Locate the cell with the specified text and output its (x, y) center coordinate. 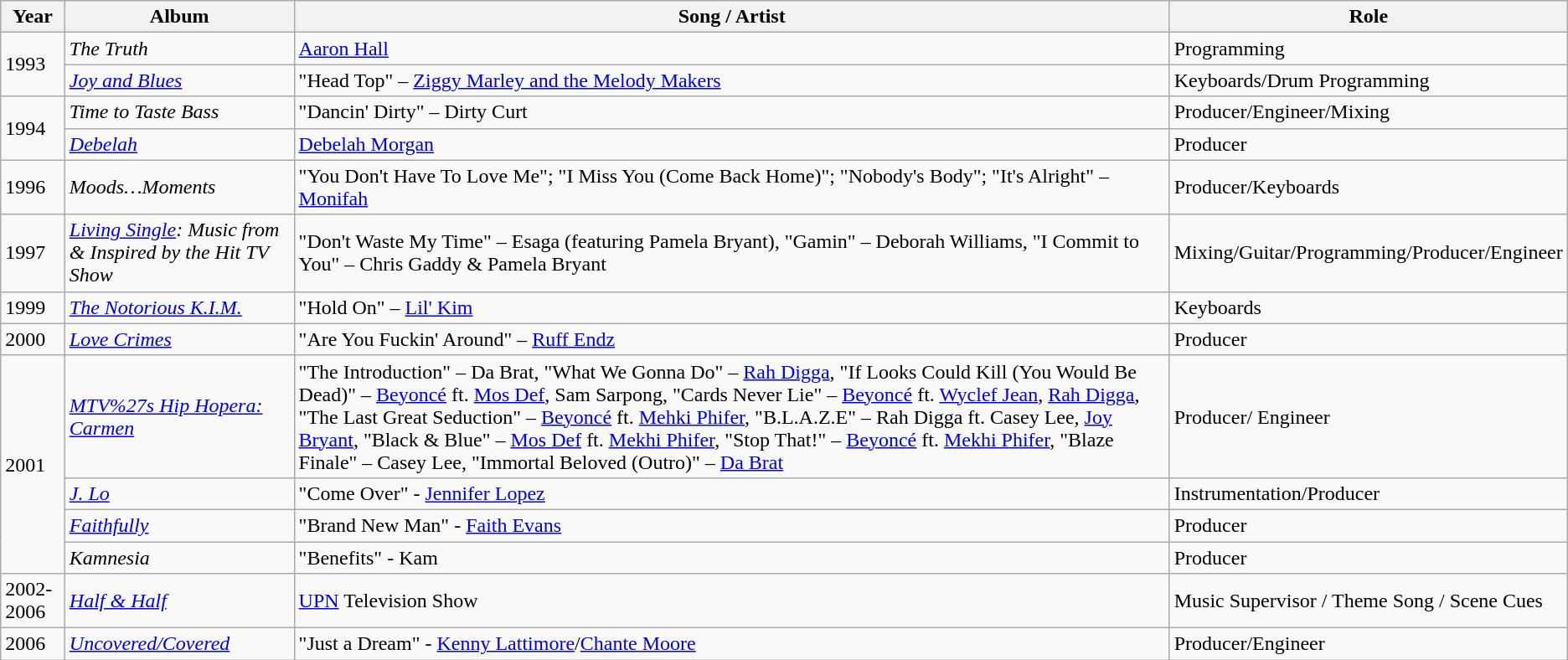
2001 (34, 464)
Mixing/Guitar/Programming/Producer/Engineer (1369, 253)
"Dancin' Dirty" – Dirty Curt (732, 112)
Producer/ Engineer (1369, 416)
"Just a Dream" - Kenny Lattimore/Chante Moore (732, 644)
1993 (34, 64)
Debelah (179, 144)
Time to Taste Bass (179, 112)
Keyboards (1369, 307)
1997 (34, 253)
Album (179, 17)
Faithfully (179, 525)
"Come Over" - Jennifer Lopez (732, 493)
"Are You Fuckin' Around" – Ruff Endz (732, 339)
Debelah Morgan (732, 144)
Music Supervisor / Theme Song / Scene Cues (1369, 601)
"Benefits" - Kam (732, 557)
Producer/Keyboards (1369, 188)
"Brand New Man" - Faith Evans (732, 525)
Love Crimes (179, 339)
Half & Half (179, 601)
Producer/Engineer/Mixing (1369, 112)
Instrumentation/Producer (1369, 493)
Uncovered/Covered (179, 644)
2006 (34, 644)
"Head Top" – Ziggy Marley and the Melody Makers (732, 80)
Aaron Hall (732, 49)
"Hold On" – Lil' Kim (732, 307)
Programming (1369, 49)
1994 (34, 128)
2002-2006 (34, 601)
Moods…Moments (179, 188)
Keyboards/Drum Programming (1369, 80)
Year (34, 17)
2000 (34, 339)
"You Don't Have To Love Me"; "I Miss You (Come Back Home)"; "Nobody's Body"; "It's Alright" –Monifah (732, 188)
Role (1369, 17)
1996 (34, 188)
Kamnesia (179, 557)
MTV%27s Hip Hopera: Carmen (179, 416)
The Notorious K.I.M. (179, 307)
Song / Artist (732, 17)
1999 (34, 307)
Living Single: Music from & Inspired by the Hit TV Show (179, 253)
J. Lo (179, 493)
The Truth (179, 49)
Joy and Blues (179, 80)
Producer/Engineer (1369, 644)
"Don't Waste My Time" – Esaga (featuring Pamela Bryant), "Gamin" – Deborah Williams, "I Commit to You" – Chris Gaddy & Pamela Bryant (732, 253)
UPN Television Show (732, 601)
